Scan for the cell matching the given text and deliver its [x, y] coordinate at center. 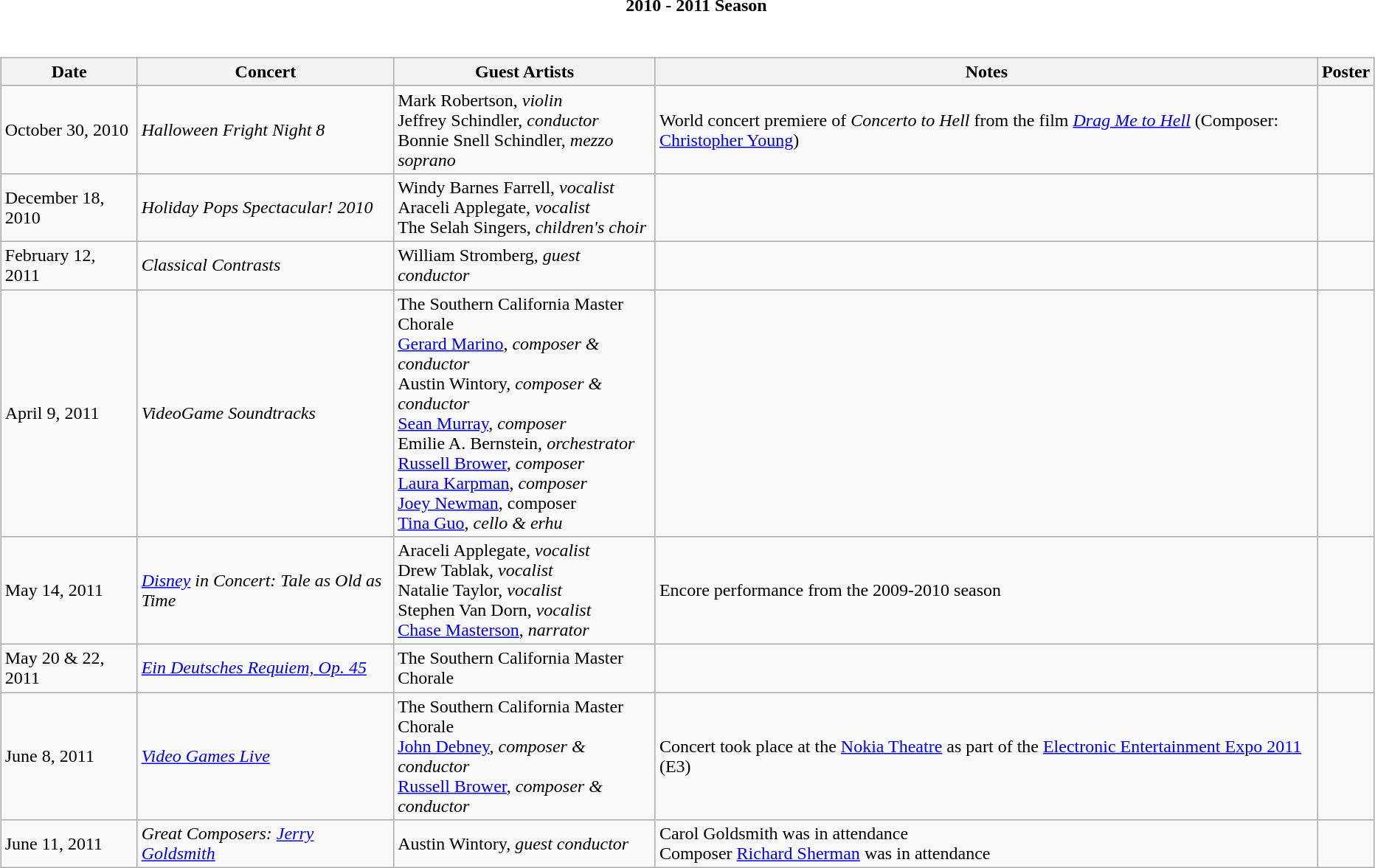
Disney in Concert: Tale as Old as Time [266, 591]
Windy Barnes Farrell, vocalistAraceli Applegate, vocalistThe Selah Singers, children's choir [525, 207]
May 14, 2011 [69, 591]
Encore performance from the 2009-2010 season [986, 591]
May 20 & 22, 2011 [69, 668]
April 9, 2011 [69, 413]
Great Composers: Jerry Goldsmith [266, 844]
Classical Contrasts [266, 265]
February 12, 2011 [69, 265]
Video Games Live [266, 757]
December 18, 2010 [69, 207]
World concert premiere of Concerto to Hell from the film Drag Me to Hell (Composer: Christopher Young) [986, 130]
Halloween Fright Night 8 [266, 130]
Guest Artists [525, 72]
The Southern California Master Chorale John Debney, composer & conductor Russell Brower, composer & conductor [525, 757]
VideoGame Soundtracks [266, 413]
June 8, 2011 [69, 757]
Poster [1345, 72]
Austin Wintory, guest conductor [525, 844]
Concert [266, 72]
June 11, 2011 [69, 844]
Araceli Applegate, vocalist Drew Tablak, vocalistNatalie Taylor, vocalistStephen Van Dorn, vocalistChase Masterson, narrator [525, 591]
The Southern California Master Chorale [525, 668]
October 30, 2010 [69, 130]
Mark Robertson, violin Jeffrey Schindler, conductorBonnie Snell Schindler, mezzo soprano [525, 130]
Carol Goldsmith was in attendance Composer Richard Sherman was in attendance [986, 844]
Ein Deutsches Requiem, Op. 45 [266, 668]
Holiday Pops Spectacular! 2010 [266, 207]
William Stromberg, guest conductor [525, 265]
Concert took place at the Nokia Theatre as part of the Electronic Entertainment Expo 2011 (E3) [986, 757]
Notes [986, 72]
Date [69, 72]
